Locate the cell with the specified text and output its [x, y] center coordinate. 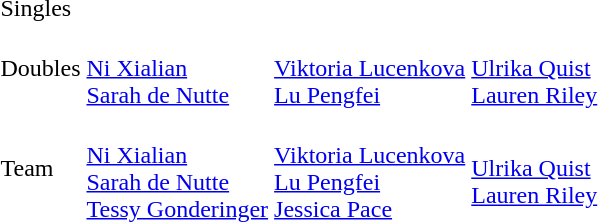
Ni XialianSarah de Nutte [178, 68]
Viktoria LucenkovaLu Pengfei [370, 68]
